Extract the (X, Y) coordinate from the center of the cell holding the provided text.  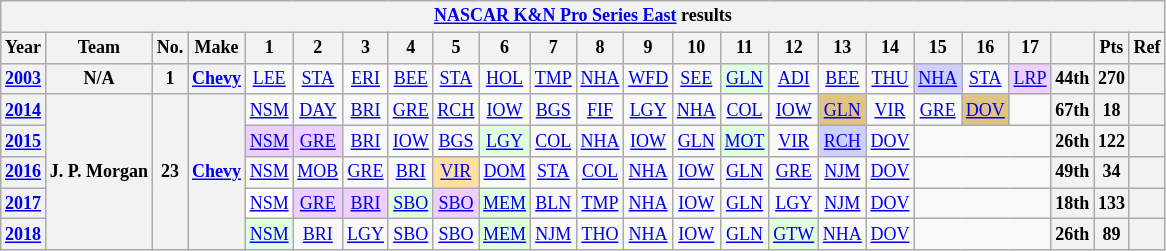
THO (600, 234)
49th (1072, 172)
16 (986, 48)
2016 (24, 172)
15 (938, 48)
No. (170, 48)
44th (1072, 78)
WFD (648, 78)
ERI (366, 78)
NASCAR K&N Pro Series East results (583, 16)
67th (1072, 110)
DAY (318, 110)
9 (648, 48)
17 (1030, 48)
ADI (794, 78)
GTW (794, 234)
MOB (318, 172)
BLN (553, 204)
34 (1112, 172)
122 (1112, 140)
13 (842, 48)
2 (318, 48)
2014 (24, 110)
LRP (1030, 78)
FIF (600, 110)
Pts (1112, 48)
23 (170, 172)
12 (794, 48)
2003 (24, 78)
18th (1072, 204)
14 (890, 48)
5 (456, 48)
10 (696, 48)
DOM (505, 172)
2017 (24, 204)
89 (1112, 234)
LEE (269, 78)
HOL (505, 78)
MOT (744, 140)
18 (1112, 110)
270 (1112, 78)
3 (366, 48)
Team (98, 48)
Make (217, 48)
Year (24, 48)
J. P. Morgan (98, 172)
SEE (696, 78)
2015 (24, 140)
2018 (24, 234)
7 (553, 48)
THU (890, 78)
4 (410, 48)
133 (1112, 204)
8 (600, 48)
Ref (1147, 48)
11 (744, 48)
N/A (98, 78)
6 (505, 48)
